Return (x, y) of the center of cell containing provided text 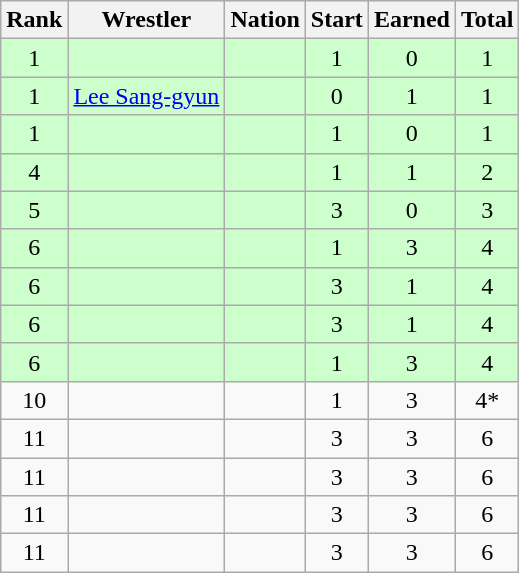
4* (487, 400)
Earned (412, 20)
Nation (265, 20)
Start (336, 20)
5 (34, 210)
10 (34, 400)
Rank (34, 20)
Wrestler (146, 20)
2 (487, 172)
Total (487, 20)
Lee Sang-gyun (146, 96)
